Determine the (X, Y) coordinate at the center of the cell enclosing the given text.  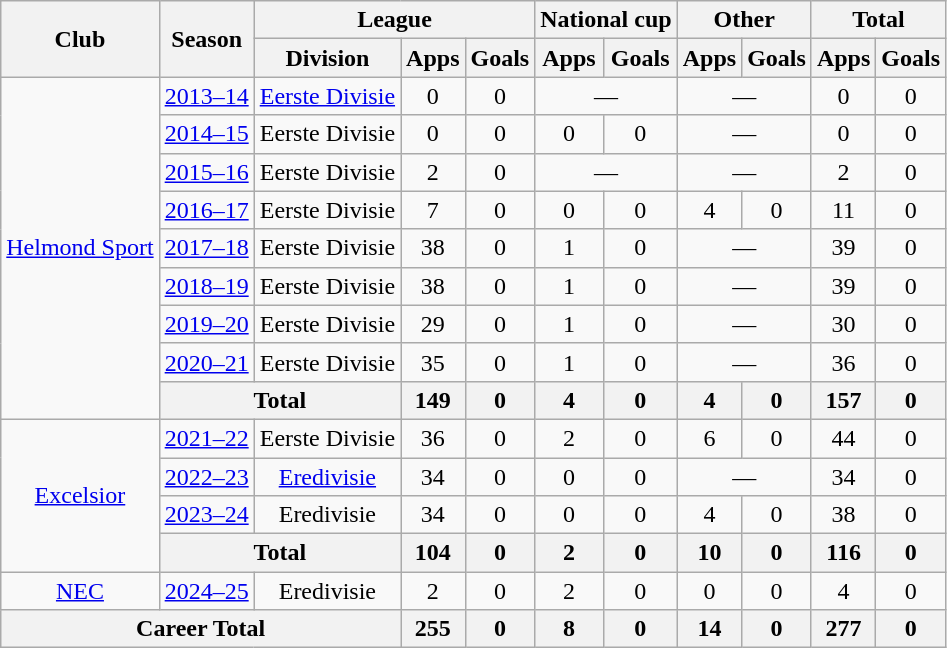
2018–19 (206, 286)
2022–23 (206, 477)
2013–14 (206, 96)
30 (843, 324)
Career Total (201, 629)
2016–17 (206, 210)
277 (843, 629)
2019–20 (206, 324)
7 (433, 210)
44 (843, 438)
Season (206, 39)
NEC (80, 591)
2017–18 (206, 248)
League (394, 20)
National cup (606, 20)
2014–15 (206, 134)
6 (709, 438)
Other (744, 20)
29 (433, 324)
35 (433, 362)
149 (433, 400)
Division (327, 58)
2015–16 (206, 172)
2023–24 (206, 515)
2024–25 (206, 591)
255 (433, 629)
Excelsior (80, 495)
157 (843, 400)
116 (843, 553)
14 (709, 629)
2021–22 (206, 438)
104 (433, 553)
10 (709, 553)
2020–21 (206, 362)
Club (80, 39)
Helmond Sport (80, 248)
8 (569, 629)
11 (843, 210)
